Scan for the cell matching the given text and deliver its [X, Y] coordinate at center. 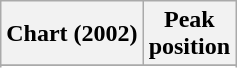
Chart (2002) [72, 34]
Peakposition [189, 34]
